Locate the cell with the specified text and output its (X, Y) center coordinate. 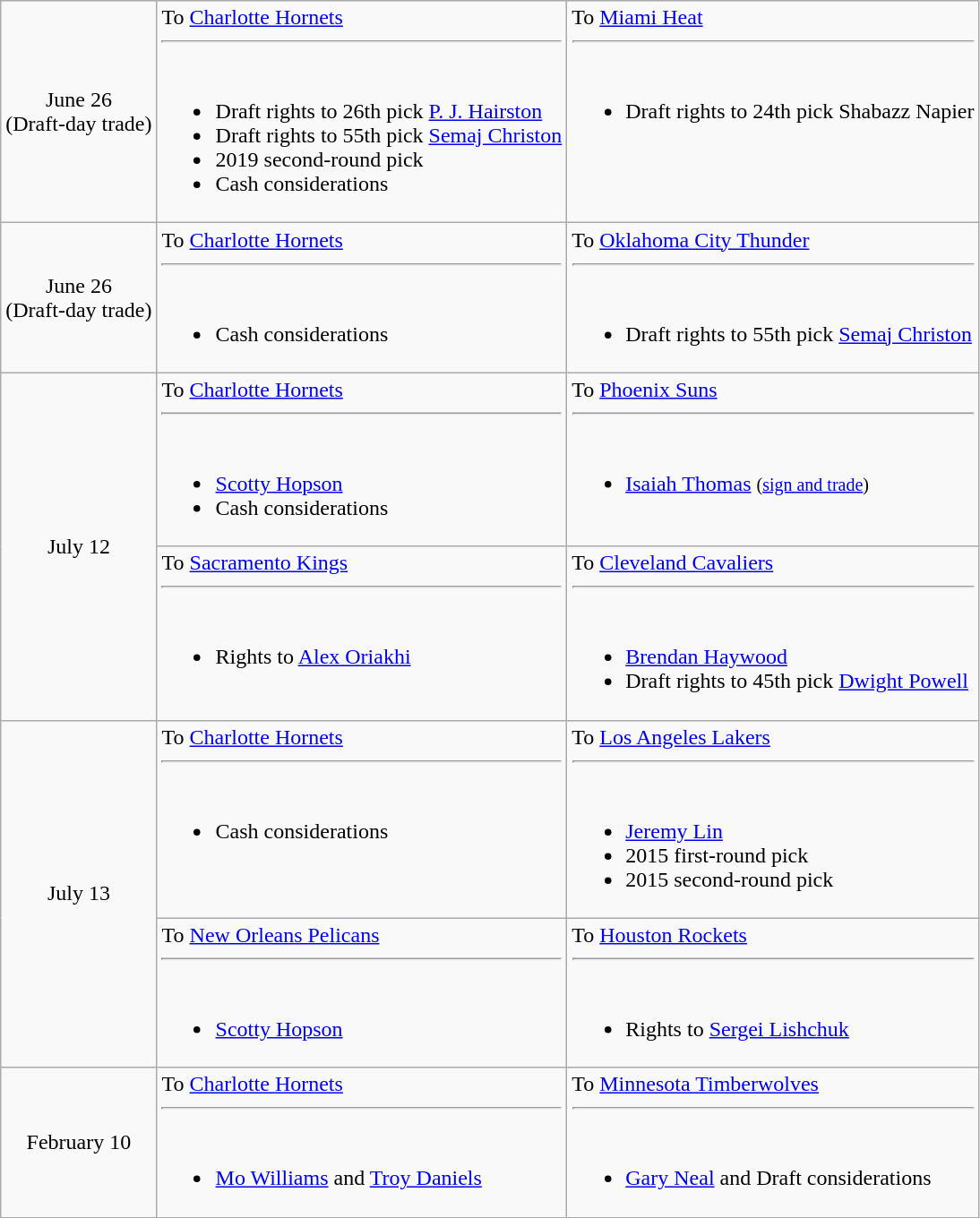
To Phoenix SunsIsaiah Thomas (sign and trade) (773, 459)
To Cleveland CavaliersBrendan HaywoodDraft rights to 45th pick Dwight Powell (773, 633)
To Sacramento KingsRights to Alex Oriakhi (362, 633)
July 13 (79, 894)
To New Orleans PelicansScotty Hopson (362, 992)
To Minnesota TimberwolvesGary Neal and Draft considerations (773, 1143)
To Los Angeles LakersJeremy Lin2015 first-round pick2015 second-round pick (773, 819)
To Oklahoma City ThunderDraft rights to 55th pick Semaj Christon (773, 297)
To Miami HeatDraft rights to 24th pick Shabazz Napier (773, 112)
To Charlotte HornetsScotty HopsonCash considerations (362, 459)
To Charlotte Hornets Mo Williams and Troy Daniels (362, 1143)
July 12 (79, 546)
To Charlotte HornetsDraft rights to 26th pick P. J. HairstonDraft rights to 55th pick Semaj Christon2019 second-round pickCash considerations (362, 112)
February 10 (79, 1143)
To Houston RocketsRights to Sergei Lishchuk (773, 992)
